Search for the cell housing the specified text and yield its (x, y) center coordinate. 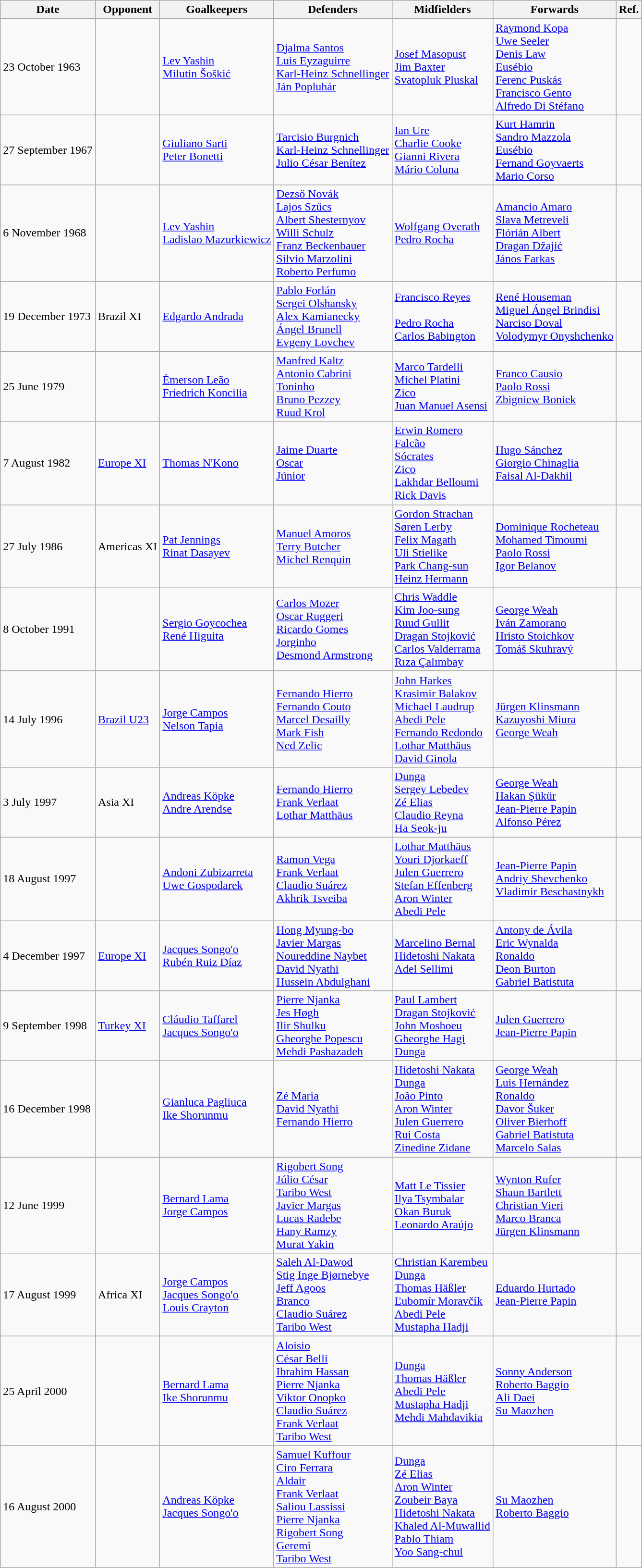
Marco Tardelli Michel Platini Zico Juan Manuel Asensi (442, 386)
Jean-Pierre Papin Andriy Shevchenko Vladimir Beschastnykh (554, 878)
Jürgen Klinsmann Kazuyoshi Miura George Weah (554, 719)
8 October 1991 (48, 630)
Jorge Campos Jacques Songo'o Louis Crayton (217, 1295)
Julen Guerrero Jean-Pierre Papin (554, 1026)
Cláudio Taffarel Jacques Songo'o (217, 1026)
Manuel Amoros Terry Butcher Michel Renquin (333, 546)
12 June 1999 (48, 1205)
Forwards (554, 10)
Christian Karembeu Dunga Thomas Häßler Ľubomír Moravčík Abedi Pele Mustapha Hadji (442, 1295)
Andreas Köpke Jacques Songo'o (217, 1506)
Ramon Vega Frank Verlaat Claudio Suárez Akhrik Tsveiba (333, 878)
Marcelino Bernal Hidetoshi Nakata Adel Sellimi (442, 956)
9 September 1998 (48, 1026)
16 August 2000 (48, 1506)
Brazil XI (127, 316)
Amancio Amaro Slava Metreveli Flórián Albert Dragan Džajić János Farkas (554, 233)
Americas XI (127, 546)
27 July 1986 (48, 546)
Paul Lambert Dragan Stojković John Moshoeu Gheorghe Hagi Dunga (442, 1026)
Hugo Sánchez Giorgio Chinaglia Faisal Al-Dakhil (554, 463)
Rigobert Song Júlio César Taribo West Javier Margas Lucas Radebe Hany Ramzy Murat Yakin (333, 1205)
Dunga Thomas Häßler Abedi Pele Mustapha Hadji Mehdi Mahdavikia (442, 1391)
3 July 1997 (48, 802)
Aloisio César Belli Ibrahim Hassan Pierre Njanka Viktor Onopko Claudio Suárez Frank Verlaat Taribo West (333, 1391)
27 September 1967 (48, 150)
Hidetoshi Nakata Dunga João Pinto Aron Winter Julen Guerrero Rui Costa Zinedine Zidane (442, 1109)
Émerson Leão Friedrich Koncilia (217, 386)
25 April 2000 (48, 1391)
17 August 1999 (48, 1295)
Sonny Anderson Roberto Baggio Ali Daei Su Maozhen (554, 1391)
Kurt Hamrin Sandro Mazzola Eusébio Fernand Goyvaerts Mario Corso (554, 150)
4 December 1997 (48, 956)
Andreas Köpke Andre Arendse (217, 802)
Fernando Hierro Frank Verlaat Lothar Matthäus (333, 802)
Dunga Zé Elias Aron Winter Zoubeir Baya Hidetoshi Nakata Khaled Al-Muwallid Pablo Thiam Yoo Sang-chul (442, 1506)
Ian Ure Charlie Cooke Gianni Rivera Mário Coluna (442, 150)
Goalkeepers (217, 10)
Dezső Novák Lajos Szűcs Albert Shesternyov Willi Schulz Franz Beckenbauer Silvio Marzolini Roberto Perfumo (333, 233)
Eduardo Hurtado Jean-Pierre Papin (554, 1295)
Zé Maria David Nyathi Fernando Hierro (333, 1109)
Gianluca Pagliuca Ike Shorunmu (217, 1109)
John Harkes Krasimir Balakov Michael Laudrup Abedi Pele Fernando Redondo Lothar Matthäus David Ginola (442, 719)
Manfred Kaltz Antonio Cabrini Toninho Bruno Pezzey Ruud Krol (333, 386)
Fernando Hierro Fernando Couto Marcel Desailly Mark Fish Ned Zelic (333, 719)
Matt Le Tissier Ilya Tsymbalar Okan Buruk Leonardo Araújo (442, 1205)
René Houseman Miguel Ángel Brindisi Narciso Doval Volodymyr Onyshchenko (554, 316)
Turkey XI (127, 1026)
Ref. (629, 10)
Pablo Forlán Sergei Olshansky Alex Kamianecky Ángel Brunell Evgeny Lovchev (333, 316)
18 August 1997 (48, 878)
Andoni Zubizarreta Uwe Gospodarek (217, 878)
Defenders (333, 10)
Opponent (127, 10)
Asia XI (127, 802)
Lev Yashin Milutin Šoškić (217, 67)
Wynton Rufer Shaun Bartlett Christian Vieri Marco Branca Jürgen Klinsmann (554, 1205)
Brazil U23 (127, 719)
Thomas N'Kono (217, 463)
19 December 1973 (48, 316)
14 July 1996 (48, 719)
Su Maozhen Roberto Baggio (554, 1506)
Bernard Lama Jorge Campos (217, 1205)
Raymond Kopa Uwe Seeler Denis Law Eusébio Ferenc Puskás Francisco Gento Alfredo Di Stéfano (554, 67)
Jaime Duarte Oscar Júnior (333, 463)
Edgardo Andrada (217, 316)
Dunga Sergey Lebedev Zé Elias Claudio Reyna Ha Seok-ju (442, 802)
Bernard Lama Ike Shorunmu (217, 1391)
Antony de Ávila Eric Wynalda Ronaldo Deon Burton Gabriel Batistuta (554, 956)
Hong Myung-bo Javier Margas Noureddine Naybet David Nyathi Hussein Abdulghani (333, 956)
Lothar Matthäus Youri Djorkaeff Julen Guerrero Stefan Effenberg Aron Winter Abedi Pele (442, 878)
7 August 1982 (48, 463)
Giuliano Sarti Peter Bonetti (217, 150)
Erwin Romero Falcão Sócrates Zico Lakhdar Belloumi Rick Davis (442, 463)
16 December 1998 (48, 1109)
Samuel Kuffour Ciro Ferrara Aldair Frank Verlaat Saliou Lassissi Pierre Njanka Rigobert Song Geremi Taribo West (333, 1506)
Africa XI (127, 1295)
Dominique Rocheteau Mohamed Timoumi Paolo Rossi Igor Belanov (554, 546)
Djalma Santos Luis Eyzaguirre Karl-Heinz Schnellinger Ján Popluhár (333, 67)
Lev Yashin Ladislao Mazurkiewicz (217, 233)
23 October 1963 (48, 67)
Jorge Campos Nelson Tapia (217, 719)
6 November 1968 (48, 233)
Sergio Goycochea René Higuita (217, 630)
Jacques Songo'o Rubén Ruiz Díaz (217, 956)
25 June 1979 (48, 386)
Date (48, 10)
Gordon Strachan Søren Lerby Felix Magath Uli Stielike Park Chang-sun Heinz Hermann (442, 546)
Midfielders (442, 10)
Josef Masopust Jim Baxter Svatopluk Pluskal (442, 67)
Tarcisio Burgnich Karl-Heinz Schnellinger Julio César Benítez (333, 150)
Pierre Njanka Jes Høgh Ilir Shulku Gheorghe Popescu Mehdi Pashazadeh (333, 1026)
George Weah Luis Hernández Ronaldo Davor Šuker Oliver Bierhoff Gabriel Batistuta Marcelo Salas (554, 1109)
George Weah Iván Zamorano Hristo Stoichkov Tomáš Skuhravý (554, 630)
Carlos Mozer Oscar Ruggeri Ricardo Gomes Jorginho Desmond Armstrong (333, 630)
Wolfgang Overath Pedro Rocha (442, 233)
Pat Jennings Rinat Dasayev (217, 546)
Franco Causio Paolo Rossi Zbigniew Boniek (554, 386)
George Weah Hakan Şükür Jean-Pierre Papin Alfonso Pérez (554, 802)
Francisco Reyes Pedro Rocha Carlos Babington (442, 316)
Saleh Al-Dawod Stig Inge Bjørnebye Jeff Agoos Branco Claudio Suárez Taribo West (333, 1295)
Chris Waddle Kim Joo-sung Ruud Gullit Dragan Stojković Carlos Valderrama Rıza Çalımbay (442, 630)
